Pinpoint the cell where the given text exists, returning its [x, y] midpoint coordinate. 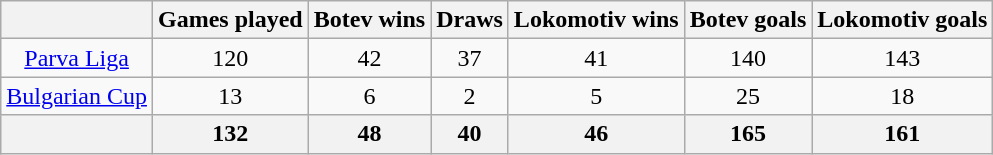
Lokomotiv goals [902, 20]
2 [470, 96]
46 [596, 134]
5 [596, 96]
165 [748, 134]
41 [596, 58]
161 [902, 134]
Botev wins [369, 20]
40 [470, 134]
25 [748, 96]
Parva Liga [77, 58]
48 [369, 134]
6 [369, 96]
42 [369, 58]
18 [902, 96]
Draws [470, 20]
140 [748, 58]
Botev goals [748, 20]
37 [470, 58]
Games played [230, 20]
Lokomotiv wins [596, 20]
13 [230, 96]
132 [230, 134]
143 [902, 58]
Bulgarian Cup [77, 96]
120 [230, 58]
